Identify which cell holds the provided text, then report its [x, y] central coordinate. 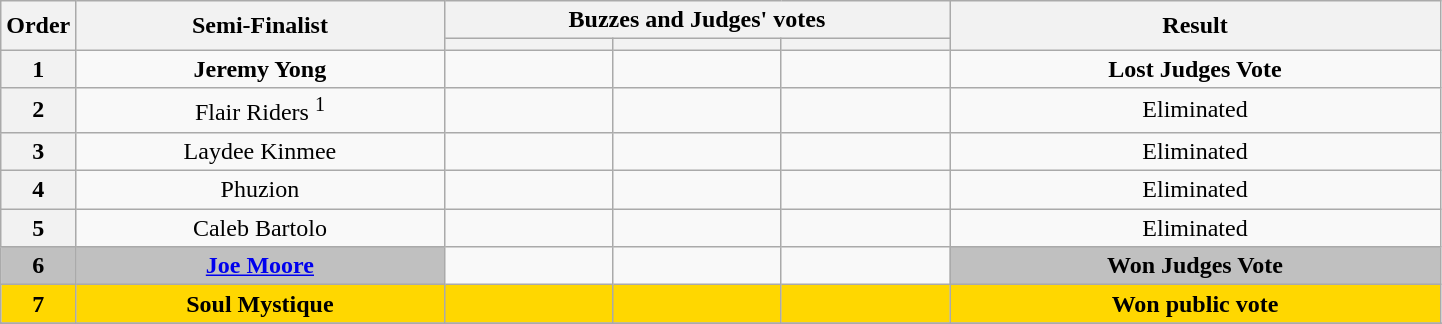
Won Judges Vote [1195, 266]
3 [38, 151]
Result [1195, 26]
Caleb Bartolo [260, 228]
Soul Mystique [260, 304]
5 [38, 228]
Laydee Kinmee [260, 151]
Buzzes and Judges' votes [697, 20]
7 [38, 304]
Flair Riders 1 [260, 110]
2 [38, 110]
Order [38, 26]
4 [38, 190]
Phuzion [260, 190]
1 [38, 69]
Jeremy Yong [260, 69]
Lost Judges Vote [1195, 69]
Joe Moore [260, 266]
Semi-Finalist [260, 26]
6 [38, 266]
Won public vote [1195, 304]
